Find where the given text appears and provide that cell's center as (x, y) coordinate. 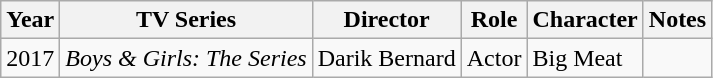
TV Series (186, 20)
Notes (677, 20)
Boys & Girls: The Series (186, 58)
Darik Bernard (386, 58)
Director (386, 20)
Big Meat (585, 58)
Role (494, 20)
2017 (30, 58)
Actor (494, 58)
Year (30, 20)
Character (585, 20)
